Pinpoint the cell where the given text exists, returning its (X, Y) midpoint coordinate. 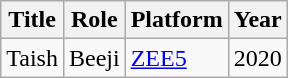
Beeji (94, 58)
2020 (258, 58)
Year (258, 20)
Platform (176, 20)
Taish (32, 58)
Role (94, 20)
Title (32, 20)
ZEE5 (176, 58)
